Detect which cell encompasses the target text, then output its (X, Y) center coordinate. 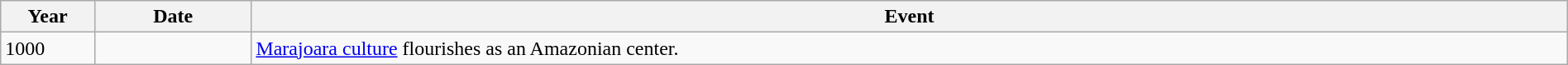
Event (910, 17)
Marajoara culture flourishes as an Amazonian center. (910, 48)
1000 (48, 48)
Year (48, 17)
Date (172, 17)
